Detect which cell encompasses the target text, then output its [x, y] center coordinate. 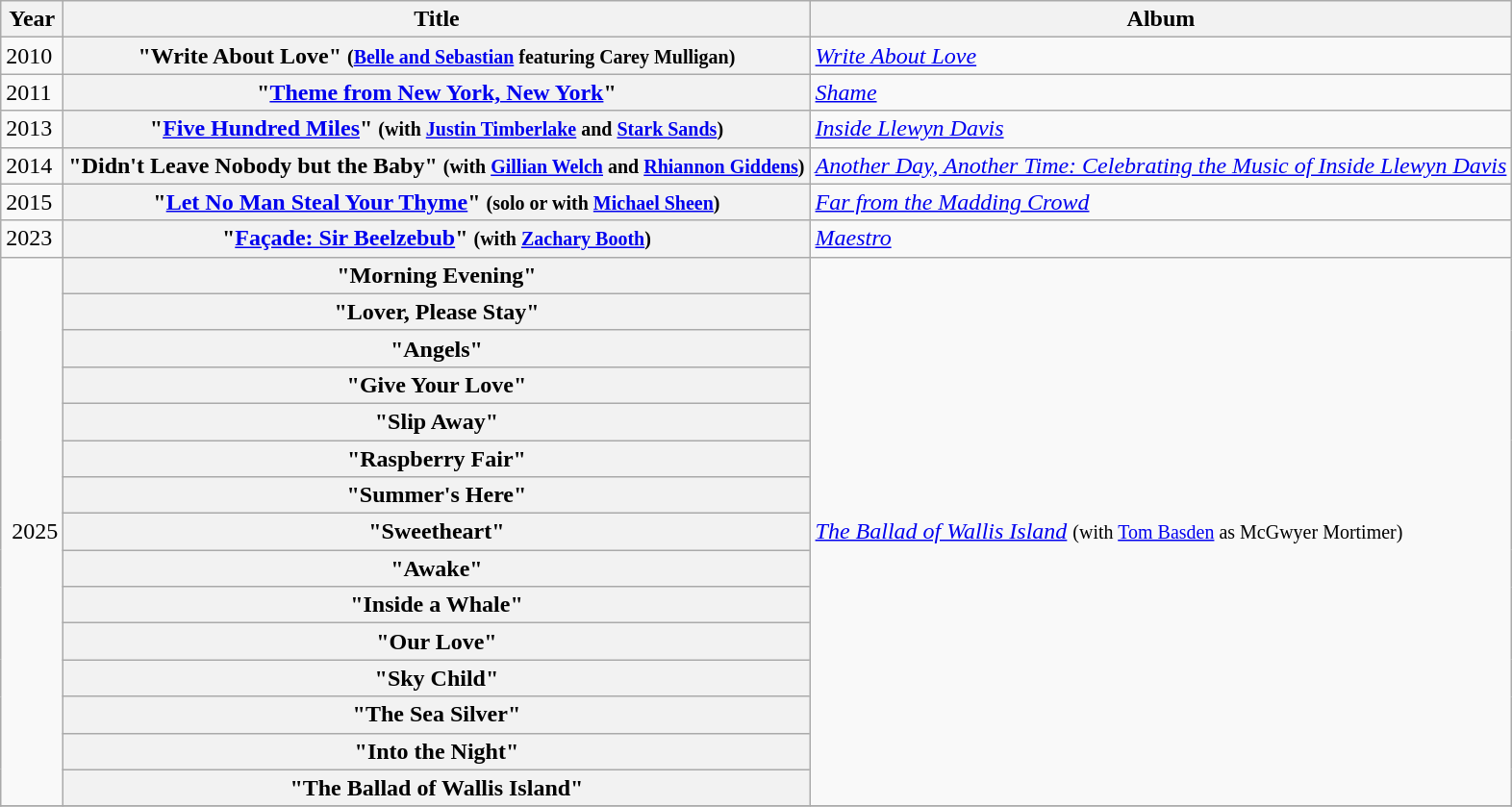
Write About Love [1161, 56]
"Morning Evening" [437, 275]
Shame [1161, 92]
"Theme from New York, New York" [437, 92]
"Slip Away" [437, 421]
Inside Llewyn Davis [1161, 129]
Title [437, 19]
2010 [33, 56]
"Sweetheart" [437, 532]
"Sky Child" [437, 678]
2014 [33, 165]
"Lover, Please Stay" [437, 312]
"Summer's Here" [437, 495]
2011 [33, 92]
"Awake" [437, 568]
"Into the Night" [437, 751]
Far from the Madding Crowd [1161, 202]
2023 [33, 239]
Another Day, Another Time: Celebrating the Music of Inside Llewyn Davis [1161, 165]
"Façade: Sir Beelzebub" (with Zachary Booth) [437, 239]
"Let No Man Steal Your Thyme" (solo or with Michael Sheen) [437, 202]
2015 [33, 202]
Year [33, 19]
"Our Love" [437, 642]
"Five Hundred Miles" (with Justin Timberlake and Stark Sands) [437, 129]
"Angels" [437, 348]
"Write About Love" (Belle and Sebastian featuring Carey Mulligan) [437, 56]
"The Sea Silver" [437, 715]
2025 [33, 531]
"The Ballad of Wallis Island" [437, 788]
"Didn't Leave Nobody but the Baby" (with Gillian Welch and Rhiannon Giddens) [437, 165]
"Inside a Whale" [437, 605]
Album [1161, 19]
Maestro [1161, 239]
The Ballad of Wallis Island (with Tom Basden as McGwyer Mortimer) [1161, 531]
"Give Your Love" [437, 385]
2013 [33, 129]
"Raspberry Fair" [437, 459]
